Determine the [X, Y] coordinate at the center of the cell enclosing the given text.  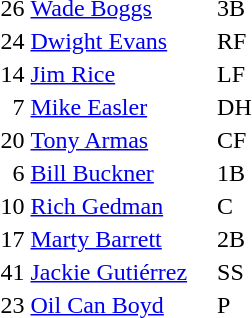
Rich Gedman [121, 206]
Bill Buckner [121, 173]
Tony Armas [121, 140]
Marty Barrett [121, 239]
Jackie Gutiérrez [121, 272]
Dwight Evans [121, 41]
Jim Rice [121, 74]
Mike Easler [121, 107]
